Pinpoint the cell where the given text exists, returning its (x, y) midpoint coordinate. 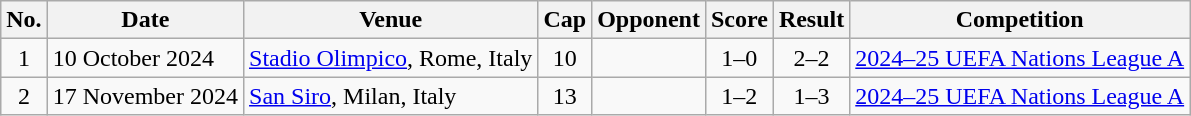
1–0 (739, 58)
Opponent (649, 20)
1–2 (739, 96)
Stadio Olimpico, Rome, Italy (391, 58)
13 (565, 96)
Competition (1020, 20)
Score (739, 20)
2–2 (811, 58)
Venue (391, 20)
San Siro, Milan, Italy (391, 96)
Result (811, 20)
No. (24, 20)
Date (145, 20)
2 (24, 96)
1–3 (811, 96)
10 (565, 58)
1 (24, 58)
Cap (565, 20)
10 October 2024 (145, 58)
17 November 2024 (145, 96)
